Detect which cell encompasses the target text, then output its (X, Y) center coordinate. 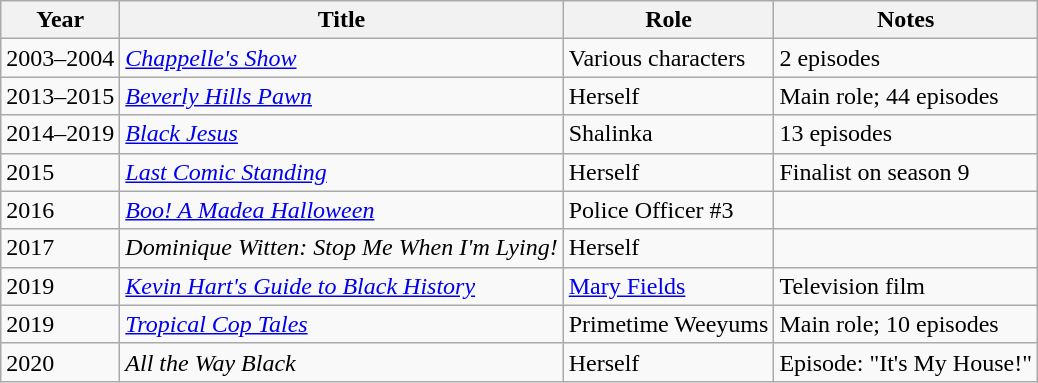
Black Jesus (342, 134)
Year (60, 20)
Episode: "It's My House!" (906, 362)
Finalist on season 9 (906, 172)
Main role; 44 episodes (906, 96)
Mary Fields (668, 286)
Main role; 10 episodes (906, 324)
Shalinka (668, 134)
2020 (60, 362)
2015 (60, 172)
2 episodes (906, 58)
Kevin Hart's Guide to Black History (342, 286)
2003–2004 (60, 58)
13 episodes (906, 134)
Various characters (668, 58)
Role (668, 20)
Primetime Weeyums (668, 324)
Last Comic Standing (342, 172)
2014–2019 (60, 134)
Dominique Witten: Stop Me When I'm Lying! (342, 248)
Title (342, 20)
2013–2015 (60, 96)
All the Way Black (342, 362)
Beverly Hills Pawn (342, 96)
Chappelle's Show (342, 58)
2016 (60, 210)
Television film (906, 286)
Notes (906, 20)
Police Officer #3 (668, 210)
Tropical Cop Tales (342, 324)
Boo! A Madea Halloween (342, 210)
2017 (60, 248)
